For the text-containing cell, return its midpoint in [x, y] coordinate format. 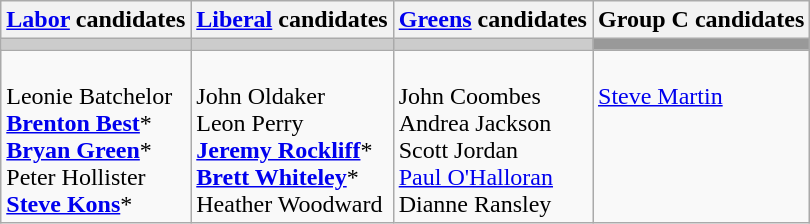
John Coombes Andrea Jackson Scott Jordan Paul O'Halloran Dianne Ransley [492, 136]
Greens candidates [492, 20]
Leonie Batchelor Brenton Best* Bryan Green* Peter Hollister Steve Kons* [96, 136]
John Oldaker Leon Perry Jeremy Rockliff* Brett Whiteley* Heather Woodward [292, 136]
Liberal candidates [292, 20]
Steve Martin [700, 136]
Labor candidates [96, 20]
Group C candidates [700, 20]
